Output the [X, Y] coordinate of the center of the cell containing the given text.  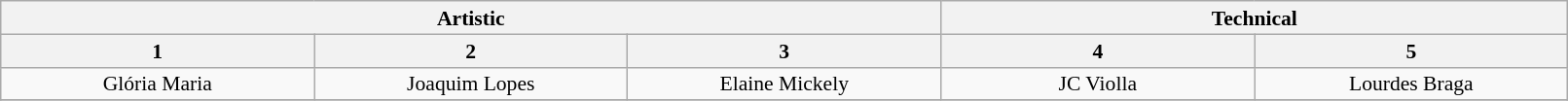
JC Violla [1098, 84]
3 [784, 50]
1 [158, 50]
4 [1098, 50]
Elaine Mickely [784, 84]
Artistic [471, 17]
2 [471, 50]
Lourdes Braga [1411, 84]
Joaquim Lopes [471, 84]
Technical [1255, 17]
Glória Maria [158, 84]
5 [1411, 50]
